Return the [x, y] coordinate for the center point of the cell that contains the specified text.  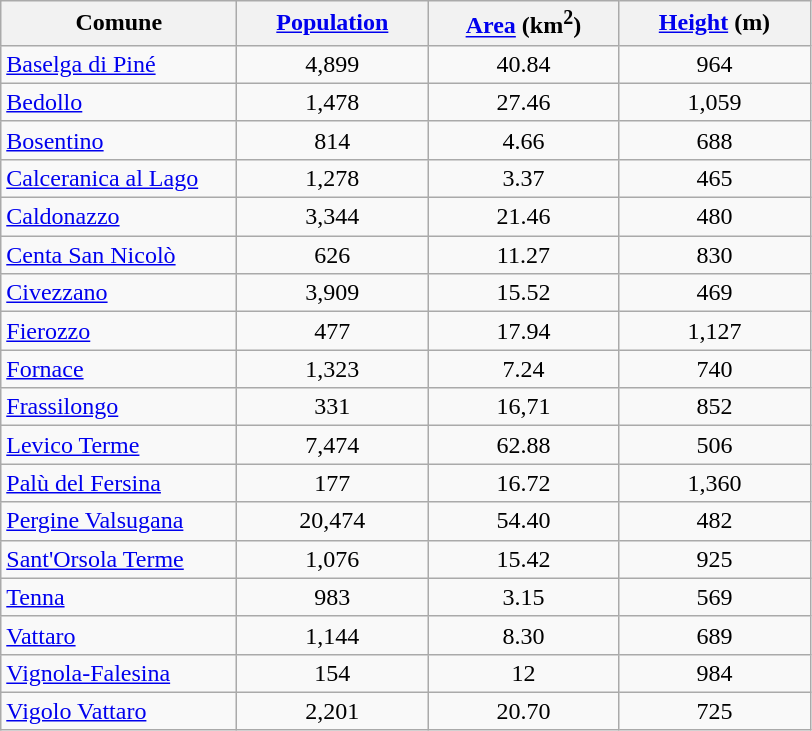
Pergine Valsugana [119, 521]
626 [332, 255]
Vignola-Falesina [119, 673]
3.15 [524, 597]
964 [714, 64]
20.70 [524, 711]
331 [332, 407]
Baselga di Piné [119, 64]
2,201 [332, 711]
15.42 [524, 559]
1,278 [332, 178]
40.84 [524, 64]
Caldonazzo [119, 217]
Civezzano [119, 293]
154 [332, 673]
27.46 [524, 102]
Area (km2) [524, 24]
Bedollo [119, 102]
1,478 [332, 102]
Sant'Orsola Terme [119, 559]
1,323 [332, 369]
852 [714, 407]
4,899 [332, 64]
Population [332, 24]
725 [714, 711]
54.40 [524, 521]
1,144 [332, 635]
465 [714, 178]
Bosentino [119, 140]
983 [332, 597]
Frassilongo [119, 407]
Palù del Fersina [119, 483]
984 [714, 673]
7.24 [524, 369]
Comune [119, 24]
925 [714, 559]
1,360 [714, 483]
Height (m) [714, 24]
506 [714, 445]
7,474 [332, 445]
3.37 [524, 178]
Tenna [119, 597]
Vigolo Vattaro [119, 711]
Centa San Nicolò [119, 255]
688 [714, 140]
Fierozzo [119, 331]
740 [714, 369]
Fornace [119, 369]
480 [714, 217]
1,076 [332, 559]
16,71 [524, 407]
Calceranica al Lago [119, 178]
3,909 [332, 293]
569 [714, 597]
21.46 [524, 217]
17.94 [524, 331]
469 [714, 293]
62.88 [524, 445]
689 [714, 635]
1,059 [714, 102]
477 [332, 331]
12 [524, 673]
16.72 [524, 483]
830 [714, 255]
177 [332, 483]
Vattaro [119, 635]
15.52 [524, 293]
8.30 [524, 635]
4.66 [524, 140]
1,127 [714, 331]
11.27 [524, 255]
20,474 [332, 521]
Levico Terme [119, 445]
482 [714, 521]
3,344 [332, 217]
814 [332, 140]
